Scan for the cell matching the given text and deliver its [X, Y] coordinate at center. 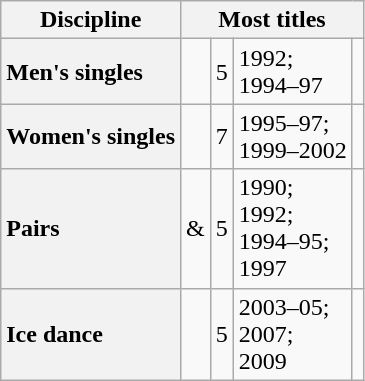
1990;1992;1994–95;1997 [292, 228]
Ice dance [91, 334]
2003–05;2007;2009 [292, 334]
7 [222, 136]
Women's singles [91, 136]
1992;1994–97 [292, 72]
Discipline [91, 20]
1995–97;1999–2002 [292, 136]
& [196, 228]
Pairs [91, 228]
Men's singles [91, 72]
Most titles [272, 20]
